Output the [X, Y] coordinate of the center of the cell containing the given text.  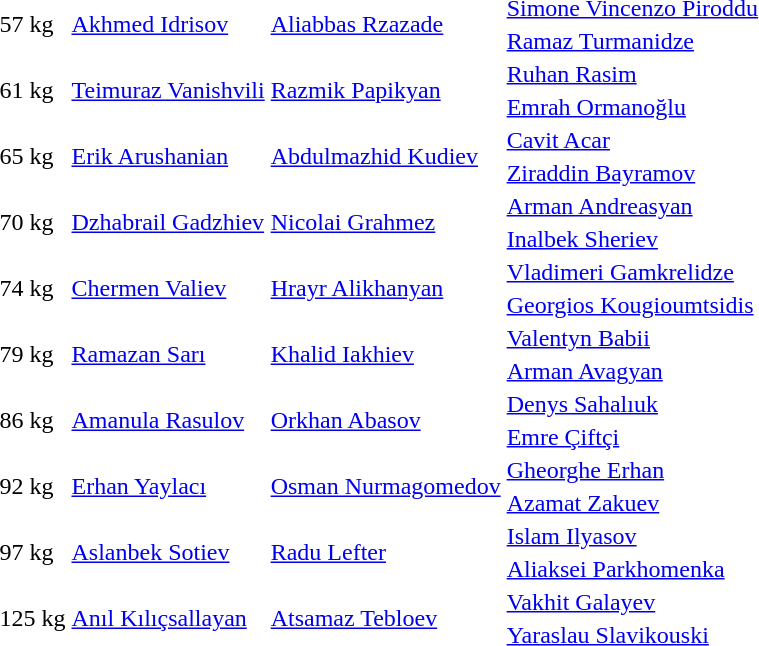
Nicolai Grahmez [386, 222]
Azamat Zakuev [632, 503]
Dzhabrail Gadzhiev [168, 222]
Emre Çiftçi [632, 437]
Ramaz Turmanidze [632, 41]
Erik Arushanian [168, 156]
Inalbek Sheriev [632, 239]
Chermen Valiev [168, 288]
Cavit Acar [632, 140]
Georgios Kougioumtsidis [632, 305]
Orkhan Abasov [386, 420]
Gheorghe Erhan [632, 470]
Khalid Iakhiev [386, 354]
Abdulmazhid Kudiev [386, 156]
Denys Sahalıuk [632, 404]
Aslanbek Sotiev [168, 552]
Ruhan Rasim [632, 74]
Aliaksei Parkhomenka [632, 569]
Valentyn Babii [632, 338]
Erhan Yaylacı [168, 486]
Hrayr Alikhanyan [386, 288]
Vladimeri Gamkrelidze [632, 272]
Osman Nurmagomedov [386, 486]
Amanula Rasulov [168, 420]
Islam Ilyasov [632, 536]
Vakhit Galayev [632, 602]
Arman Andreasyan [632, 206]
Arman Avagyan [632, 371]
Razmik Papikyan [386, 90]
Ziraddin Bayramov [632, 173]
Ramazan Sarı [168, 354]
Radu Lefter [386, 552]
Emrah Ormanoğlu [632, 107]
Teimuraz Vanishvili [168, 90]
